Capture the cell that displays the provided text and extract its [X, Y] central coordinate. 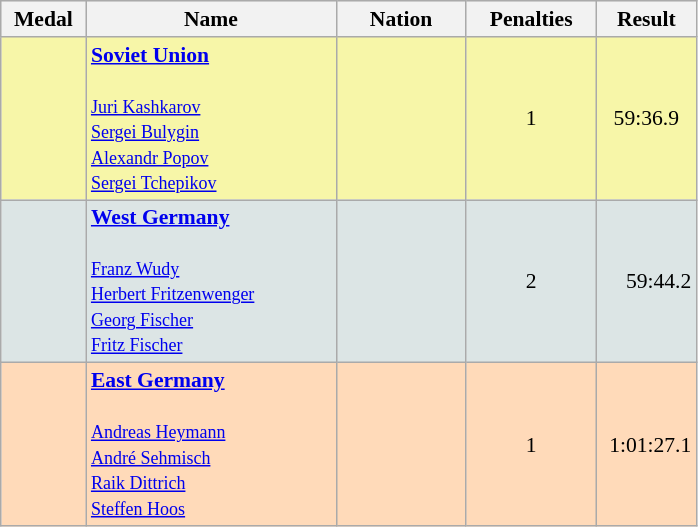
West GermanyFranz WudyHerbert FritzenwengerGeorg FischerFritz Fischer [211, 282]
Soviet UnionJuri KashkarovSergei BulyginAlexandr PopovSergei Tchepikov [211, 118]
Name [211, 19]
Penalties [531, 19]
2 [531, 282]
59:44.2 [646, 282]
59:36.9 [646, 118]
East GermanyAndreas HeymannAndré SehmischRaik DittrichSteffen Hoos [211, 444]
Medal [44, 19]
Result [646, 19]
1:01:27.1 [646, 444]
Nation [401, 19]
